Locate the cell with the specified text and output its [X, Y] center coordinate. 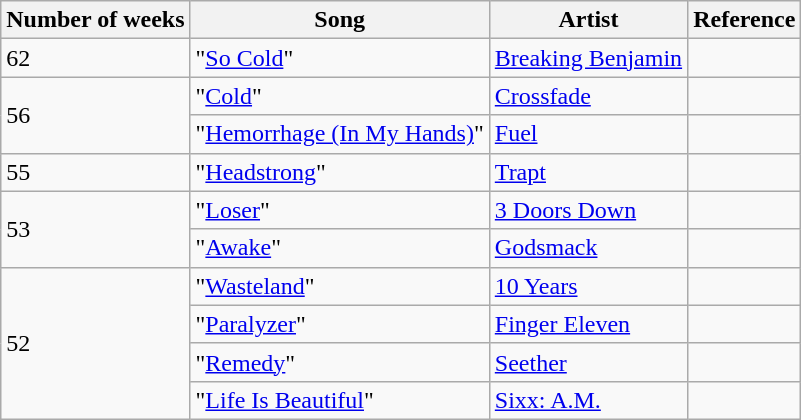
"Awake" [340, 248]
62 [96, 58]
55 [96, 172]
"Remedy" [340, 362]
Fuel [588, 134]
52 [96, 343]
Godsmack [588, 248]
Finger Eleven [588, 324]
"Paralyzer" [340, 324]
Sixx: A.M. [588, 400]
10 Years [588, 286]
Breaking Benjamin [588, 58]
53 [96, 229]
"Hemorrhage (In My Hands)" [340, 134]
"Cold" [340, 96]
Song [340, 20]
"Wasteland" [340, 286]
Seether [588, 362]
Artist [588, 20]
"Loser" [340, 210]
"Headstrong" [340, 172]
Trapt [588, 172]
Number of weeks [96, 20]
"Life Is Beautiful" [340, 400]
56 [96, 115]
Reference [744, 20]
Crossfade [588, 96]
"So Cold" [340, 58]
3 Doors Down [588, 210]
